Return the [X, Y] coordinate for the center point of the cell that contains the specified text.  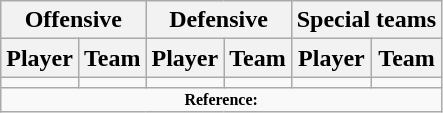
Reference: [222, 100]
Defensive [218, 20]
Offensive [74, 20]
Special teams [366, 20]
